Detect which cell encompasses the target text, then output its (x, y) center coordinate. 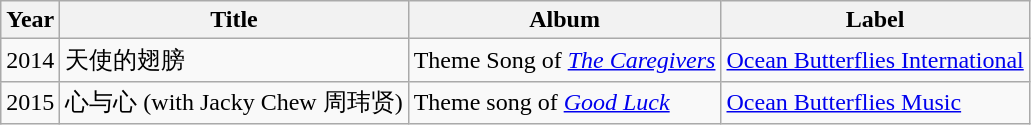
Title (234, 20)
Ocean Butterflies Music (875, 102)
2014 (30, 60)
Label (875, 20)
Album (564, 20)
Ocean Butterflies International (875, 60)
心与心 (with Jacky Chew 周玮贤) (234, 102)
2015 (30, 102)
Theme Song of The Caregivers (564, 60)
Year (30, 20)
天使的翅膀 (234, 60)
Theme song of Good Luck (564, 102)
